Return the (X, Y) coordinate for the center point of the cell that contains the specified text.  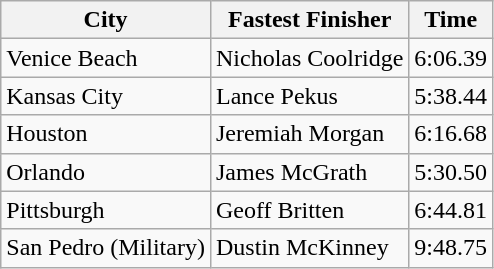
Geoff Britten (309, 210)
Nicholas Coolridge (309, 58)
Jeremiah Morgan (309, 134)
Dustin McKinney (309, 248)
5:30.50 (451, 172)
San Pedro (Military) (106, 248)
Venice Beach (106, 58)
6:44.81 (451, 210)
James McGrath (309, 172)
Fastest Finisher (309, 20)
Kansas City (106, 96)
Time (451, 20)
Lance Pekus (309, 96)
Pittsburgh (106, 210)
City (106, 20)
5:38.44 (451, 96)
9:48.75 (451, 248)
6:16.68 (451, 134)
6:06.39 (451, 58)
Houston (106, 134)
Orlando (106, 172)
